Search for the cell housing the specified text and yield its [X, Y] center coordinate. 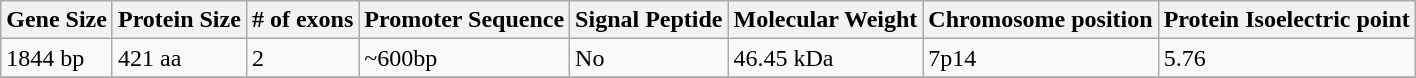
# of exons [302, 20]
No [649, 58]
Signal Peptide [649, 20]
Molecular Weight [826, 20]
~600bp [464, 58]
46.45 kDa [826, 58]
Promoter Sequence [464, 20]
421 aa [179, 58]
7p14 [1040, 58]
2 [302, 58]
Chromosome position [1040, 20]
Protein Size [179, 20]
1844 bp [57, 58]
Gene Size [57, 20]
5.76 [1286, 58]
Protein Isoelectric point [1286, 20]
